Determine the (x, y) coordinate at the center of the cell enclosing the given text.  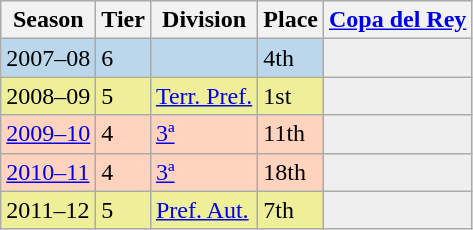
2010–11 (48, 172)
2008–09 (48, 96)
Tier (124, 20)
Terr. Pref. (204, 96)
2011–12 (48, 210)
7th (291, 210)
Season (48, 20)
11th (291, 134)
2007–08 (48, 58)
18th (291, 172)
Pref. Aut. (204, 210)
Place (291, 20)
Copa del Rey (397, 20)
6 (124, 58)
2009–10 (48, 134)
1st (291, 96)
Division (204, 20)
4th (291, 58)
